Scan for the cell matching the given text and deliver its [x, y] coordinate at center. 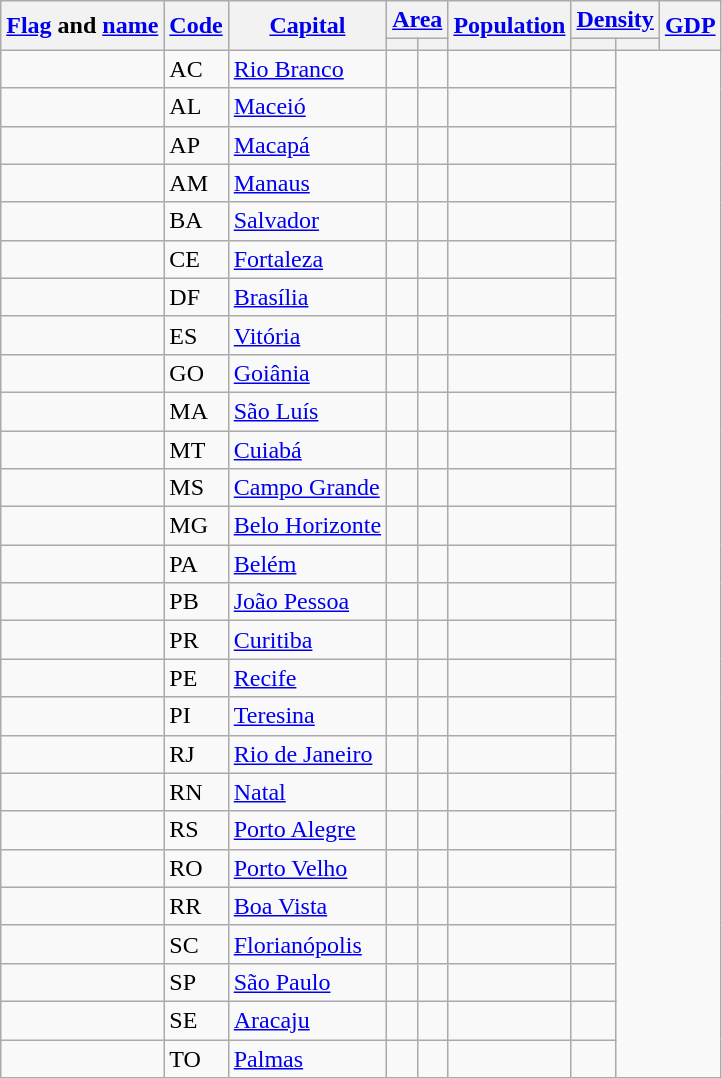
Maceió [307, 107]
Boa Vista [307, 906]
RR [196, 906]
Flag and name [82, 26]
Teresina [307, 716]
Brasília [307, 297]
Rio Branco [307, 69]
João Pessoa [307, 602]
Code [196, 26]
Recife [307, 678]
PR [196, 640]
Belo Horizonte [307, 526]
RJ [196, 754]
RO [196, 868]
GO [196, 373]
Palmas [307, 1059]
Natal [307, 792]
AC [196, 69]
SP [196, 982]
PE [196, 678]
São Luís [307, 411]
SC [196, 944]
MG [196, 526]
Goiânia [307, 373]
RS [196, 830]
Florianópolis [307, 944]
AL [196, 107]
São Paulo [307, 982]
Density [615, 20]
Vitória [307, 335]
DF [196, 297]
MS [196, 488]
Capital [307, 26]
Curitiba [307, 640]
SE [196, 1020]
Porto Velho [307, 868]
MA [196, 411]
Manaus [307, 183]
Porto Alegre [307, 830]
Aracaju [307, 1020]
TO [196, 1059]
Cuiabá [307, 449]
Belém [307, 564]
Macapá [307, 145]
RN [196, 792]
PA [196, 564]
BA [196, 221]
Salvador [307, 221]
Fortaleza [307, 259]
Rio de Janeiro [307, 754]
PI [196, 716]
CE [196, 259]
AM [196, 183]
AP [196, 145]
ES [196, 335]
Campo Grande [307, 488]
GDP [690, 26]
MT [196, 449]
Population [510, 26]
PB [196, 602]
Area [418, 20]
